Output the [x, y] coordinate of the center of the cell containing the given text.  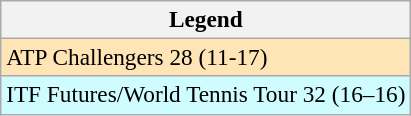
ATP Challengers 28 (11-17) [206, 57]
Legend [206, 19]
ITF Futures/World Tennis Tour 32 (16–16) [206, 95]
